From the cell containing the given text, extract its center point as (x, y) coordinate. 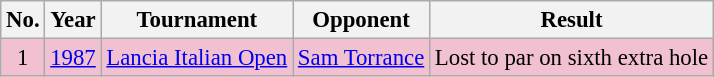
Year (73, 20)
Lost to par on sixth extra hole (572, 58)
1 (23, 58)
Lancia Italian Open (197, 58)
Sam Torrance (362, 58)
Result (572, 20)
No. (23, 20)
Opponent (362, 20)
1987 (73, 58)
Tournament (197, 20)
